From the cell containing the given text, extract its center point as [x, y] coordinate. 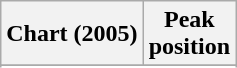
Peakposition [189, 34]
Chart (2005) [72, 34]
